Output the (X, Y) coordinate of the center of the cell containing the given text.  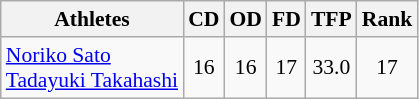
FD (286, 19)
OD (246, 19)
33.0 (332, 68)
Rank (388, 19)
TFP (332, 19)
CD (204, 19)
Athletes (92, 19)
Noriko SatoTadayuki Takahashi (92, 68)
